Determine the (X, Y) coordinate at the center of the cell enclosing the given text.  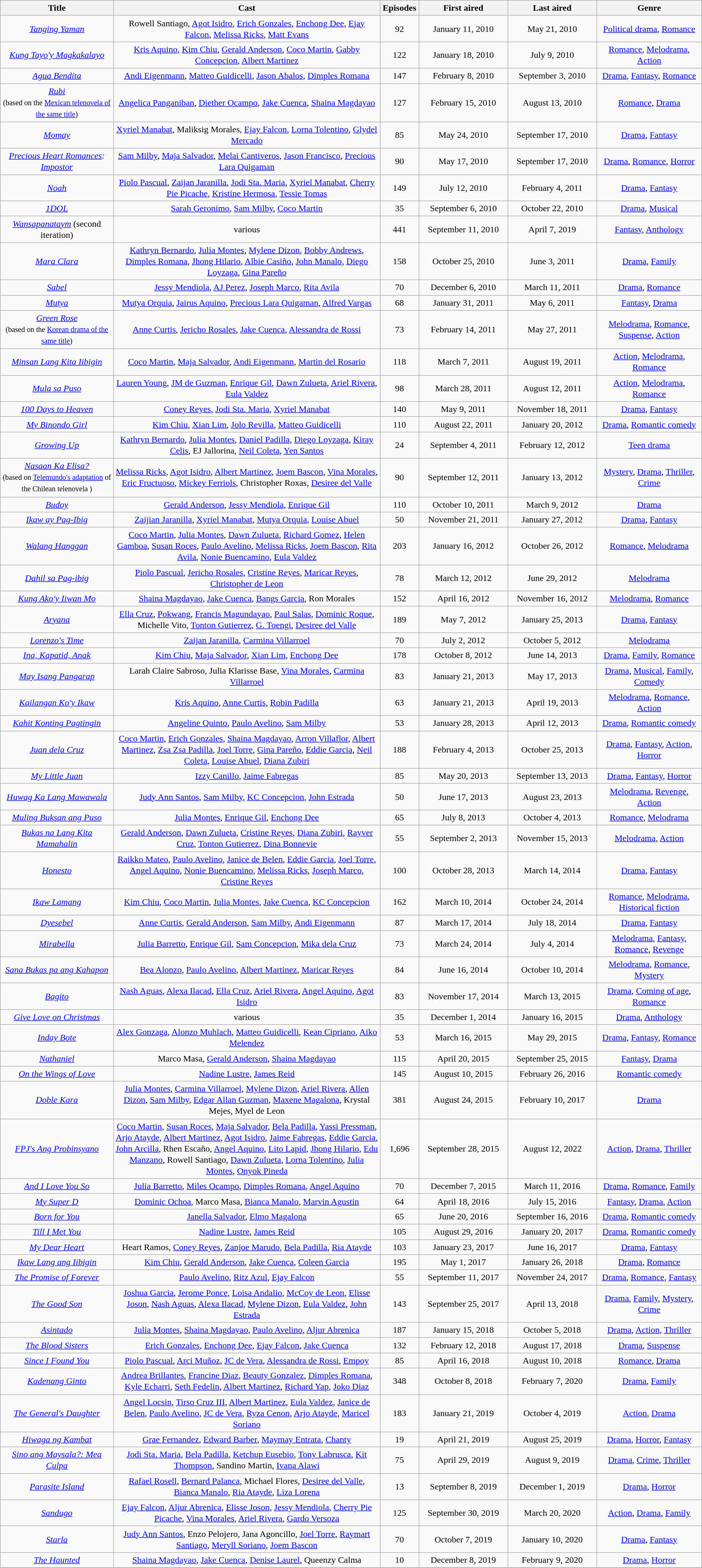
10 (400, 1560)
April 20, 2015 (463, 1058)
Till I Met You (57, 1232)
My Binondo Girl (57, 425)
September 13, 2013 (552, 776)
July 12, 2010 (463, 187)
July 15, 2016 (552, 1201)
Gerald Anderson, Jessy Mendiola, Enrique Gil (247, 505)
100 Days to Heaven (57, 409)
August 13, 2010 (552, 103)
Drama, Anthology (649, 1017)
Melodrama, Fantasy, Romance, Revenge (649, 943)
Melodrama, Romance, Mystery (649, 970)
April 7, 2019 (552, 229)
Agua Bendita (57, 76)
February 10, 2017 (552, 1100)
Mara Clara (57, 261)
March 12, 2012 (463, 578)
My Little Juan (57, 776)
Noah (57, 187)
November 24, 2017 (552, 1278)
February 14, 2011 (463, 330)
Give Love on Christmas (57, 1017)
Kadenang Ginto (57, 1381)
August 19, 2011 (552, 362)
92 (400, 29)
Muling Buksan ang Puso (57, 817)
August 10, 2018 (552, 1361)
68 (400, 302)
September 30, 2019 (463, 1513)
June 14, 2013 (552, 655)
November 15, 2013 (552, 838)
Drama, Coming of age, Romance (649, 996)
187 (400, 1330)
Doble Kara (57, 1100)
Genre (649, 8)
September 25, 2015 (552, 1058)
Drama, Family, Romance (649, 655)
Fantasy, Drama, Action (649, 1201)
July 8, 2013 (463, 817)
152 (400, 599)
195 (400, 1262)
September 2, 2013 (463, 838)
March 11, 2011 (552, 288)
Drama, Crime, Thriller (649, 1461)
January 27, 2012 (552, 519)
98 (400, 388)
March 16, 2015 (463, 1037)
13 (400, 1486)
November 17, 2014 (463, 996)
October 25, 2013 (552, 750)
September 3, 2010 (552, 76)
Born for You (57, 1217)
Huwag Ka Lang Mawawala (57, 797)
Tanging Yaman (57, 29)
January 16, 2015 (552, 1017)
The Blood Sisters (57, 1345)
September 8, 2019 (463, 1486)
Judy Ann Santos, Enzo Pelojero, Jana Agoncillo, Joel Torre, Raymart Santiago, Meryll Soriano, Joem Bascon (247, 1539)
Erich Gonzales, Enchong Dee, Ejay Falcon, Jake Cuenca (247, 1345)
October 4, 2019 (552, 1413)
Coco Martin, Maja Salvador, Andi Eigenmann, Martin del Rosario (247, 362)
January 20, 2017 (552, 1232)
Angelica Panganiban, Diether Ocampo, Jake Cuenca, Shaina Magdayao (247, 103)
April 21, 2019 (463, 1440)
Dyesebel (57, 923)
First aired (463, 8)
188 (400, 750)
March 20, 2020 (552, 1513)
Angeline Quinto, Paulo Avelino, Sam Milby (247, 723)
118 (400, 362)
Drama, Fantasy, Horror (649, 776)
Sana Bukas pa ang Kahapon (57, 970)
Starla (57, 1539)
January 23, 2017 (463, 1247)
December 1, 2014 (463, 1017)
Romance, Melodrama, Action (649, 55)
Julia Barretto, Enrique Gil, Sam Concepcion, Mika dela Cruz (247, 943)
May 1, 2017 (463, 1262)
June 17, 2013 (463, 797)
Kris Aquino, Anne Curtis, Robin Padilla (247, 702)
1,696 (400, 1149)
Kris Aquino, Kim Chiu, Gerald Anderson, Coco Martin, Gabby Concepcion, Albert Martinez (247, 55)
Shaina Magdayao, Jake Cuenca, Bangs Garcia, Ron Morales (247, 599)
January 18, 2010 (463, 55)
Ikaw ay Pag-Ibig (57, 519)
January 28, 2013 (463, 723)
Coney Reyes, Jodi Sta. Maria, Xyriel Manabat (247, 409)
November 18, 2011 (552, 409)
Honesto (57, 870)
Kim Chiu, Coco Martin, Julia Montes, Jake Cuenca, KC Concepcion (247, 902)
January 31, 2011 (463, 302)
Drama, Romance, Fantasy (649, 1278)
Ella Cruz, Pokwang, Francis Magundayao, Paul Salas, Dominic Roque, Michelle Vito, Tonton Gutierrez, G. Toengi, Desiree del Valle (247, 619)
Dominic Ochoa, Marco Masa, Bianca Manalo, Marvin Agustin (247, 1201)
July 2, 2012 (463, 640)
Jodi Sta. Maria, Bela Padilla, Ketchup Eusebio, Tony Labrusca, Kit Thompson, Sandino Martin, Ivana Alawi (247, 1461)
Inday Bote (57, 1037)
Angel Locsin, Tirso Cruz III, Albert Martinez, Eula Valdez, Janice de Belen, Paulo Avelino, JC de Vera, Ryza Cenon, Arjo Atayde, Maricel Soriano (247, 1413)
Sino ang Maysala?: Mea Culpa (57, 1461)
Larah Claire Sabroso, Julia Klarisse Base, Vina Morales, Carmina Villarroel (247, 677)
Cast (247, 8)
Anne Curtis, Jericho Rosales, Jake Cuenca, Alessandra de Rossi (247, 330)
Lorenzo's Time (57, 640)
149 (400, 187)
78 (400, 578)
April 16, 2012 (463, 599)
December 7, 2015 (463, 1186)
April 19, 2013 (552, 702)
January 26, 2018 (552, 1262)
Izzy Canillo, Jaime Fabregas (247, 776)
Janella Salvador, Elmo Magalona (247, 1217)
441 (400, 229)
Action, Drama (649, 1413)
Bea Alonzo, Paulo Avelino, Albert Martinez, Maricar Reyes (247, 970)
Romance, Melodrama, Historical fiction (649, 902)
January 16, 2012 (463, 546)
May Isang Pangarap (57, 677)
Teen drama (649, 445)
September 11, 2010 (463, 229)
Drama, Musical (649, 208)
March 28, 2011 (463, 388)
Piolo Pascual, Zaijan Jaranilla, Jodi Sta. Maria, Xyriel Manabat, Cherry Pie Picache, Kristine Hermosa, Tessie Tomas (247, 187)
Parasite Island (57, 1486)
August 12, 2011 (552, 388)
Kung Ako'y Iiwan Mo (57, 599)
Heart Ramos, Coney Reyes, Zanjoe Marudo, Bela Padilla, Ria Atayde (247, 1247)
Rubi(based on the Mexican telenovela of the same title) (57, 103)
122 (400, 55)
May 24, 2010 (463, 135)
On the Wings of Love (57, 1074)
Drama, Suspense (649, 1345)
Nasaan Ka Elisa?(based on Telemundo's adaptation of the Chilean telenovela ) (57, 478)
May 29, 2015 (552, 1037)
August 25, 2019 (552, 1440)
203 (400, 546)
March 11, 2016 (552, 1186)
July 4, 2014 (552, 943)
Drama, Musical, Family, Comedy (649, 677)
Melodrama, Romance (649, 599)
January 11, 2010 (463, 29)
My Super D (57, 1201)
May 21, 2010 (552, 29)
Melodrama, Revenge, Action (649, 797)
May 27, 2011 (552, 330)
Minsan Lang Kita Iibigin (57, 362)
January 21, 2019 (463, 1413)
July 9, 2010 (552, 55)
May 6, 2011 (552, 302)
August 12, 2022 (552, 1149)
100 (400, 870)
August 9, 2019 (552, 1461)
Raikko Mateo, Paulo Avelino, Janice de Belen, Eddie Garcia, Joel Torre, Angel Aquino, Nonie Buencamino, Melissa Ricks, Joseph Marco, Cristine Reyes (247, 870)
October 5, 2012 (552, 640)
September 6, 2010 (463, 208)
Budoy (57, 505)
Walang Hanggan (57, 546)
Kathryn Bernardo, Julia Montes, Daniel Padilla, Diego Loyzaga, Kiray Celis, EJ Jallorina, Neil Coleta, Yen Santos (247, 445)
Rafael Rosell, Bernard Palanca, Michael Flores, Desiree del Valle, Bianca Manalo, Ria Atayde, Liza Lorena (247, 1486)
75 (400, 1461)
September 12, 2011 (463, 478)
October 4, 2013 (552, 817)
September 4, 2011 (463, 445)
Mula sa Puso (57, 388)
Nathaniel (57, 1058)
January 13, 2012 (552, 478)
1DOL (57, 208)
Growing Up (57, 445)
183 (400, 1413)
June 3, 2011 (552, 261)
Jessy Mendiola, AJ Perez, Joseph Marco, Rita Avila (247, 288)
June 29, 2012 (552, 578)
August 29, 2016 (463, 1232)
Julia Montes, Enrique Gil, Enchong Dee (247, 817)
The Haunted (57, 1560)
Paulo Avelino, Ritz Azul, Ejay Falcon (247, 1278)
Action, Drama, Thriller (649, 1149)
381 (400, 1100)
Grae Fernandez, Edward Barber, Maymay Entrata, Chanty (247, 1440)
84 (400, 970)
September 11, 2017 (463, 1278)
March 10, 2014 (463, 902)
My Dear Heart (57, 1247)
Sam Milby, Maja Salvador, Melai Cantiveros, Jason Francisco, Precious Lara Quigaman (247, 162)
August 24, 2015 (463, 1100)
August 22, 2011 (463, 425)
143 (400, 1303)
Drama, Fantasy, Action, Horror (649, 750)
August 17, 2018 (552, 1345)
Drama, Romance, Horror (649, 162)
May 17, 2010 (463, 162)
Kailangan Ko'y Ikaw (57, 702)
Melodrama, Action (649, 838)
March 7, 2011 (463, 362)
February 4, 2013 (463, 750)
January 15, 2018 (463, 1330)
August 23, 2013 (552, 797)
October 5, 2018 (552, 1330)
February 26, 2016 (552, 1074)
115 (400, 1058)
Precious Heart Romances:Impostor (57, 162)
The Good Son (57, 1303)
Sandugo (57, 1513)
145 (400, 1074)
Bagito (57, 996)
October 8, 2018 (463, 1381)
132 (400, 1345)
The General's Daughter (57, 1413)
May 17, 2013 (552, 677)
Wansapanataym (second iteration) (57, 229)
178 (400, 655)
Andi Eigenmann, Matteo Guidicelli, Jason Abalos, Dimples Romana (247, 76)
January 10, 2020 (552, 1539)
348 (400, 1381)
Mutya Orquia, Jairus Aquino, Precious Lara Quigaman, Alfred Vargas (247, 302)
Shaina Magdayao, Jake Cuenca, Denise Laurel, Queenzy Calma (247, 1560)
Andrea Brillantes, Francine Diaz, Beauty Gonzalez, Dimples Romana, Kyle Echarri, Seth Fedelin, Albert Martinez, Richard Yap, Joko Diaz (247, 1381)
Juan dela Cruz (57, 750)
Ikaw Lang ang Iibigin (57, 1262)
Kim Chiu, Xian Lim, Jolo Revilla, Matteo Guidicelli (247, 425)
October 7, 2019 (463, 1539)
Sabel (57, 288)
And I Love You So (57, 1186)
19 (400, 1440)
October 8, 2012 (463, 655)
February 7, 2020 (552, 1381)
Alex Gonzaga, Alonzo Muhlach, Matteo Guidicelli, Kean Cipriano, Aiko Melendez (247, 1037)
February 15, 2010 (463, 103)
June 16, 2014 (463, 970)
105 (400, 1232)
Marco Masa, Gerald Anderson, Shaina Magdayao (247, 1058)
October 10, 2014 (552, 970)
Kung Tayo'y Magkakalayo (57, 55)
February 8, 2010 (463, 76)
Since I Found You (57, 1361)
147 (400, 76)
Gerald Anderson, Dawn Zulueta, Cristine Reyes, Diana Zubiri, Rayver Cruz, Tonton Gutierrez, Dina Bonnevie (247, 838)
Momay (57, 135)
Drama, Romance, Family (649, 1186)
125 (400, 1513)
Action, Drama, Family (649, 1513)
189 (400, 619)
127 (400, 103)
May 7, 2012 (463, 619)
Rowell Santiago, Agot Isidro, Erich Gonzales, Enchong Dee, Ejay Falcon, Melissa Ricks, Matt Evans (247, 29)
Drama, Family, Mystery, Crime (649, 1303)
Zaijan Jaranilla, Carmina Villarroel (247, 640)
Joshua Garcia, Jerome Ponce, Loisa Andalio, McCoy de Leon, Elisse Joson, Nash Aguas, Alexa Ilacad, Mylene Dizon, Eula Valdez, John Estrada (247, 1303)
Julia Barretto, Miles Ocampo, Dimples Romana, Angel Aquino (247, 1186)
January 25, 2013 (552, 619)
Kathryn Bernardo, Julia Montes, Mylene Dizon, Bobby Andrews, Dimples Romana, Jhong Hilario, Albie Casiño, John Manalo, Diego Loyzaga, Gina Pareño (247, 261)
Nash Aguas, Alexa Ilacad, Ella Cruz, Ariel Rivera, Angel Aquino, Agot Isidro (247, 996)
April 18, 2016 (463, 1201)
Last aired (552, 8)
63 (400, 702)
October 25, 2010 (463, 261)
February 9, 2020 (552, 1560)
Dahil sa Pag-ibig (57, 578)
March 17, 2014 (463, 923)
Title (57, 8)
87 (400, 923)
Mirabella (57, 943)
January 20, 2012 (552, 425)
Green Rose(based on the Korean drama of the same title) (57, 330)
March 24, 2014 (463, 943)
April 13, 2018 (552, 1303)
162 (400, 902)
August 10, 2015 (463, 1074)
December 8, 2019 (463, 1560)
Kim Chiu, Gerald Anderson, Jake Cuenca, Coleen Garcia (247, 1262)
Sarah Geronimo, Sam Milby, Coco Martin (247, 208)
Hiwaga ng Kambat (57, 1440)
64 (400, 1201)
Fantasy, Anthology (649, 229)
Kahit Konting Pagtingin (57, 723)
June 20, 2016 (463, 1217)
September 25, 2017 (463, 1303)
March 9, 2012 (552, 505)
February 12, 2018 (463, 1345)
Ina, Kapatid, Anak (57, 655)
November 16, 2012 (552, 599)
Kim Chiu, Maja Salvador, Xian Lim, Enchong Dee (247, 655)
Episodes (400, 8)
Melissa Ricks, Agot Isidro, Albert Martinez, Joem Bascon, Vina Morales, Eric Fructuoso, Mickey Ferriols, Christopher Roxas, Desiree del Valle (247, 478)
Aryana (57, 619)
Romantic comedy (649, 1074)
Bukas na Lang Kita Mamahalin (57, 838)
September 16, 2016 (552, 1217)
Asintado (57, 1330)
October 24, 2014 (552, 902)
FPJ's Ang Probinsyano (57, 1149)
Judy Ann Santos, Sam Milby, KC Concepcion, John Estrada (247, 797)
October 22, 2010 (552, 208)
October 26, 2012 (552, 546)
April 16, 2018 (463, 1361)
September 28, 2015 (463, 1149)
April 29, 2019 (463, 1461)
103 (400, 1247)
May 9, 2011 (463, 409)
Melodrama, Romance, Suspense, Action (649, 330)
October 10, 2011 (463, 505)
June 16, 2017 (552, 1247)
April 12, 2013 (552, 723)
July 18, 2014 (552, 923)
Zaijian Jaranilla, Xyriel Manabat, Mutya Orquia, Louise Abuel (247, 519)
Julia Montes, Shaina Magdayao, Paulo Avelino, Aljur Abrenica (247, 1330)
Melodrama, Romance, Action (649, 702)
October 28, 2013 (463, 870)
Lauren Young, JM de Guzman, Enrique Gil, Dawn Zulueta, Ariel Rivera, Eula Valdez (247, 388)
February 12, 2012 (552, 445)
24 (400, 445)
Anne Curtis, Gerald Anderson, Sam Milby, Andi Eigenmann (247, 923)
Xyriel Manabat, Maliksig Morales, Ejay Falcon, Lorna Tolentino, Glydel Mercado (247, 135)
Drama, Action, Thriller (649, 1330)
Ikaw Lamang (57, 902)
Piolo Pascual, Arci Muñoz, JC de Vera, Alessandra de Rossi, Empoy (247, 1361)
140 (400, 409)
February 4, 2011 (552, 187)
March 13, 2015 (552, 996)
158 (400, 261)
Piolo Pascual, Jericho Rosales, Cristine Reyes, Maricar Reyes, Christopher de Leon (247, 578)
The Promise of Forever (57, 1278)
Ejay Falcon, Aljur Abrenica, Elisse Joson, Jessy Mendiola, Cherry Pie Picache, Vina Morales, Ariel Rivera, Gardo Versoza (247, 1513)
December 6, 2010 (463, 288)
Drama, Horror, Fantasy (649, 1440)
Mystery, Drama, Thriller, Crime (649, 478)
November 21, 2011 (463, 519)
December 1, 2019 (552, 1486)
May 20, 2013 (463, 776)
Political drama, Romance (649, 29)
Mutya (57, 302)
March 14, 2014 (552, 870)
